For the text-containing cell, return its midpoint in [X, Y] coordinate format. 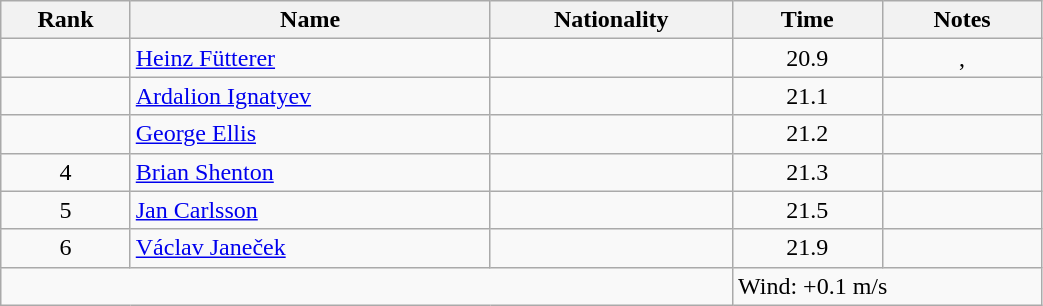
21.9 [808, 248]
Name [310, 20]
George Ellis [310, 134]
Time [808, 20]
4 [66, 172]
Jan Carlsson [310, 210]
20.9 [808, 58]
21.3 [808, 172]
Ardalion Ignatyev [310, 96]
6 [66, 248]
Václav Janeček [310, 248]
21.5 [808, 210]
Nationality [612, 20]
Brian Shenton [310, 172]
Wind: +0.1 m/s [888, 286]
Notes [962, 20]
Rank [66, 20]
21.1 [808, 96]
5 [66, 210]
21.2 [808, 134]
, [962, 58]
Heinz Fütterer [310, 58]
